Return the [x, y] coordinate for the center point of the cell that contains the specified text.  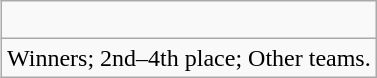
Winners; 2nd–4th place; Other teams. [190, 58]
